Detect which cell encompasses the target text, then output its [X, Y] center coordinate. 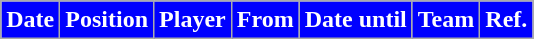
Ref. [506, 20]
Position [107, 20]
Date until [356, 20]
Team [446, 20]
Date [30, 20]
Player [193, 20]
From [265, 20]
